Find where the given text appears and provide that cell's center as [x, y] coordinate. 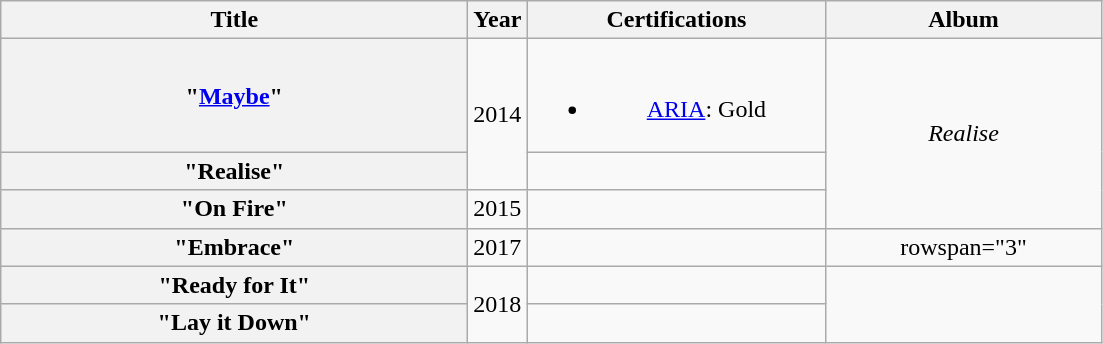
Album [964, 20]
2015 [498, 209]
2018 [498, 304]
Realise [964, 134]
Title [234, 20]
"Lay it Down" [234, 323]
"Realise" [234, 171]
"Ready for It" [234, 285]
ARIA: Gold [676, 96]
Certifications [676, 20]
"On Fire" [234, 209]
2017 [498, 247]
rowspan="3" [964, 247]
"Embrace" [234, 247]
Year [498, 20]
"Maybe" [234, 96]
2014 [498, 114]
